Return the (x, y) coordinate for the center point of the cell that contains the specified text.  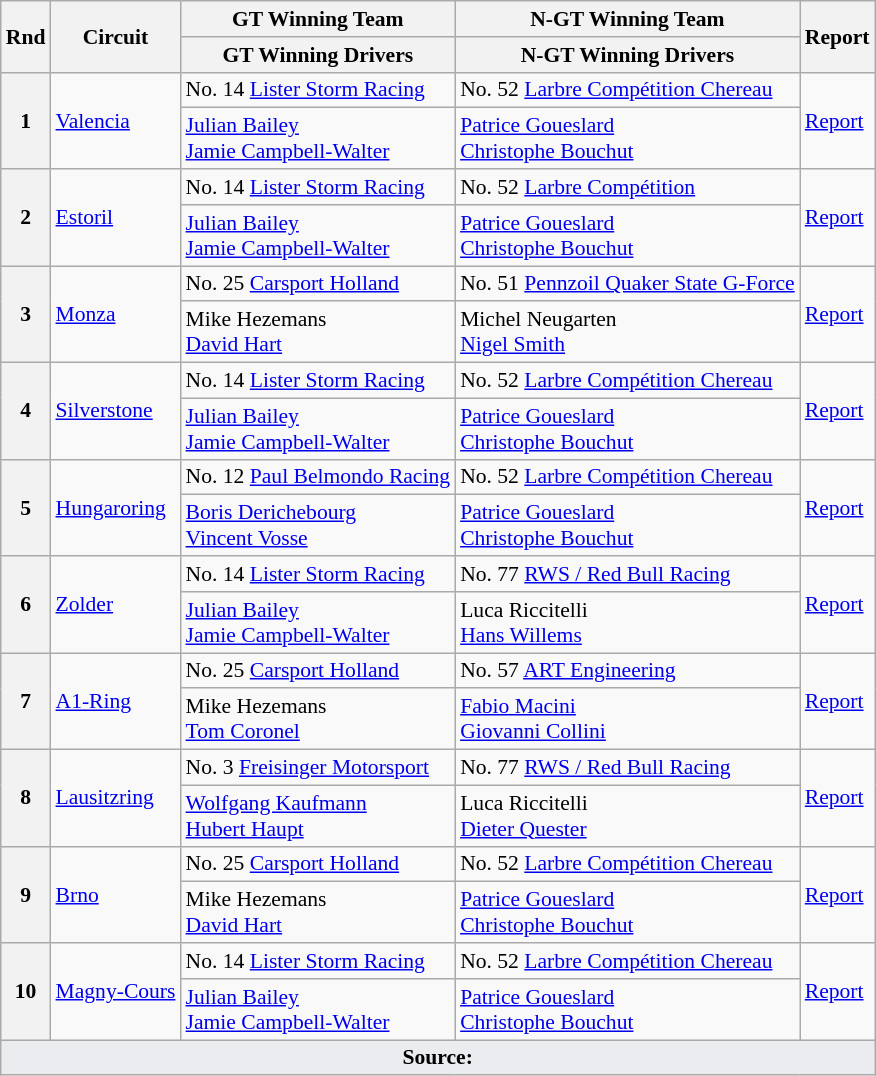
No. 52 Larbre Compétition (628, 187)
Luca Riccitelli Hans Willems (628, 622)
5 (26, 508)
Michel Neugarten Nigel Smith (628, 332)
GT Winning Team (318, 19)
Lausitzring (115, 798)
No. 51 Pennzoil Quaker State G-Force (628, 284)
Brno (115, 894)
Luca Riccitelli Dieter Quester (628, 816)
6 (26, 604)
2 (26, 218)
1 (26, 120)
10 (26, 992)
No. 12 Paul Belmondo Racing (318, 477)
7 (26, 702)
No. 3 Freisinger Motorsport (318, 768)
Circuit (115, 36)
Hungaroring (115, 508)
Wolfgang Kaufmann Hubert Haupt (318, 816)
3 (26, 314)
Estoril (115, 218)
Valencia (115, 120)
Fabio Macini Giovanni Collini (628, 720)
No. 57 ART Engineering (628, 671)
4 (26, 412)
Zolder (115, 604)
GT Winning Drivers (318, 55)
Source: (438, 1058)
Silverstone (115, 412)
Magny-Cours (115, 992)
9 (26, 894)
Mike Hezemans Tom Coronel (318, 720)
8 (26, 798)
N-GT Winning Drivers (628, 55)
A1-Ring (115, 702)
Monza (115, 314)
N-GT Winning Team (628, 19)
Boris Derichebourg Vincent Vosse (318, 526)
Rnd (26, 36)
